From the cell containing the given text, extract its center point as [X, Y] coordinate. 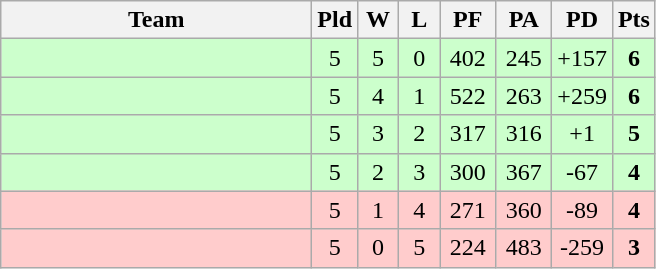
245 [524, 58]
483 [524, 248]
271 [468, 210]
PF [468, 20]
Pld [335, 20]
224 [468, 248]
PD [582, 20]
-89 [582, 210]
-259 [582, 248]
317 [468, 134]
-67 [582, 172]
+157 [582, 58]
Pts [634, 20]
402 [468, 58]
PA [524, 20]
+1 [582, 134]
W [378, 20]
+259 [582, 96]
316 [524, 134]
Team [156, 20]
360 [524, 210]
263 [524, 96]
L [420, 20]
300 [468, 172]
522 [468, 96]
367 [524, 172]
